Search for the cell housing the specified text and yield its [X, Y] center coordinate. 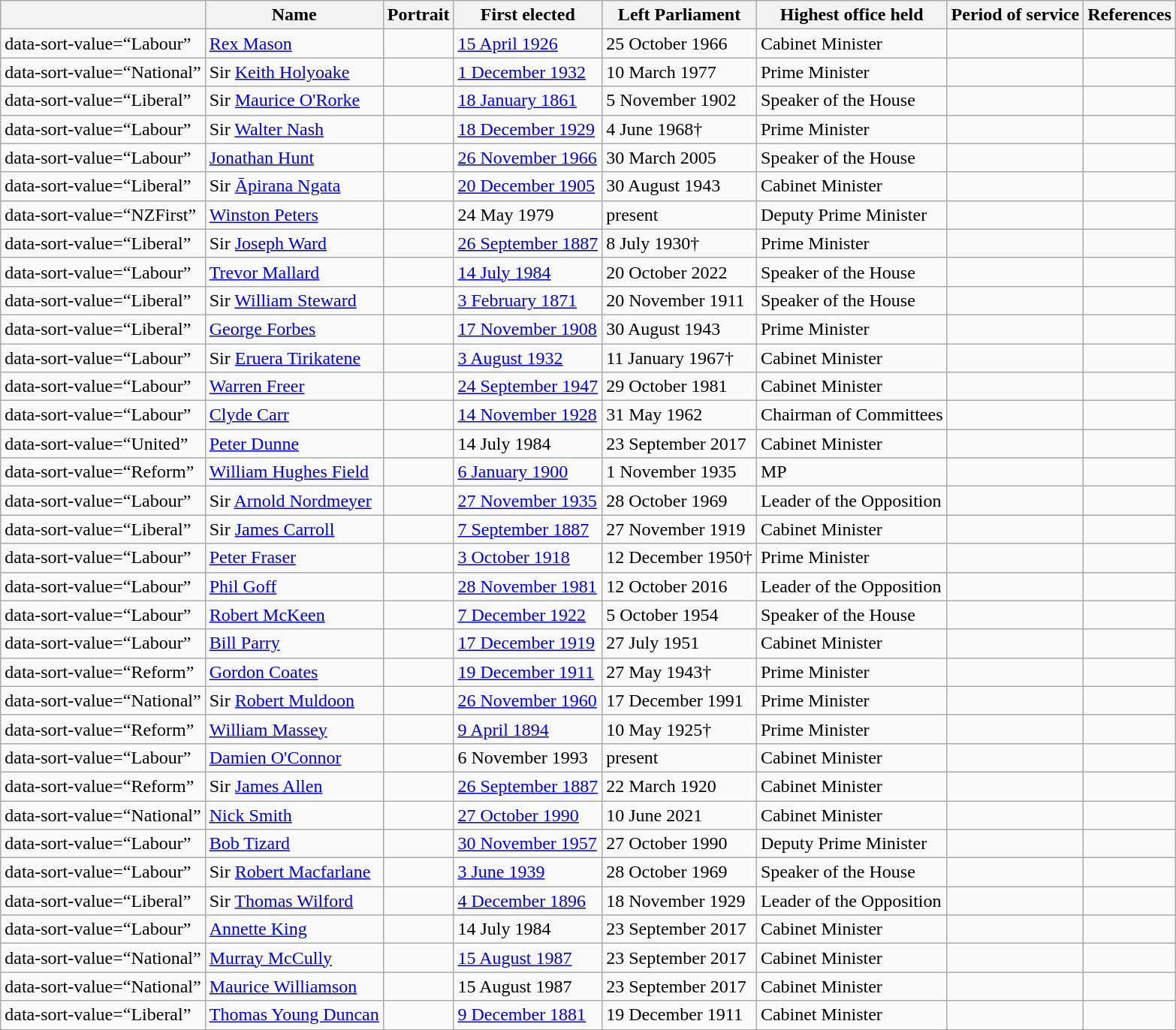
3 June 1939 [528, 872]
9 December 1881 [528, 1015]
Left Parliament [680, 15]
18 December 1929 [528, 129]
27 July 1951 [680, 643]
10 May 1925† [680, 729]
24 September 1947 [528, 387]
3 February 1871 [528, 300]
Sir James Carroll [294, 529]
Rex Mason [294, 44]
12 October 2016 [680, 586]
MP [852, 472]
4 June 1968† [680, 129]
Sir James Allen [294, 786]
26 November 1960 [528, 700]
28 November 1981 [528, 586]
10 March 1977 [680, 72]
18 November 1929 [680, 901]
12 December 1950† [680, 558]
Sir Robert Muldoon [294, 700]
data-sort-value=“NZFirst” [103, 215]
31 May 1962 [680, 415]
Sir Joseph Ward [294, 243]
26 November 1966 [528, 158]
8 July 1930† [680, 243]
24 May 1979 [528, 215]
Trevor Mallard [294, 272]
7 December 1922 [528, 615]
William Massey [294, 729]
17 December 1919 [528, 643]
Thomas Young Duncan [294, 1015]
Clyde Carr [294, 415]
Murray McCully [294, 958]
Sir Maurice O'Rorke [294, 101]
Sir Arnold Nordmeyer [294, 501]
14 November 1928 [528, 415]
22 March 1920 [680, 786]
10 June 2021 [680, 815]
29 October 1981 [680, 387]
Sir Eruera Tirikatene [294, 358]
Winston Peters [294, 215]
6 November 1993 [528, 757]
Maurice Williamson [294, 986]
4 December 1896 [528, 901]
Sir Robert Macfarlane [294, 872]
Phil Goff [294, 586]
27 November 1935 [528, 501]
17 December 1991 [680, 700]
18 January 1861 [528, 101]
30 November 1957 [528, 844]
Bill Parry [294, 643]
Jonathan Hunt [294, 158]
William Hughes Field [294, 472]
20 October 2022 [680, 272]
1 December 1932 [528, 72]
9 April 1894 [528, 729]
20 November 1911 [680, 300]
30 March 2005 [680, 158]
First elected [528, 15]
Sir Walter Nash [294, 129]
Robert McKeen [294, 615]
17 November 1908 [528, 329]
27 May 1943† [680, 672]
Name [294, 15]
References [1129, 15]
Highest office held [852, 15]
Sir William Steward [294, 300]
Gordon Coates [294, 672]
Bob Tizard [294, 844]
data-sort-value=“United” [103, 444]
5 October 1954 [680, 615]
Period of service [1015, 15]
Warren Freer [294, 387]
Portrait [418, 15]
20 December 1905 [528, 186]
Sir Āpirana Ngata [294, 186]
Sir Keith Holyoake [294, 72]
5 November 1902 [680, 101]
15 April 1926 [528, 44]
Nick Smith [294, 815]
3 October 1918 [528, 558]
Peter Fraser [294, 558]
27 November 1919 [680, 529]
Chairman of Committees [852, 415]
6 January 1900 [528, 472]
3 August 1932 [528, 358]
Peter Dunne [294, 444]
Damien O'Connor [294, 757]
1 November 1935 [680, 472]
Annette King [294, 929]
11 January 1967† [680, 358]
7 September 1887 [528, 529]
25 October 1966 [680, 44]
Sir Thomas Wilford [294, 901]
George Forbes [294, 329]
